Output the [X, Y] coordinate of the center of the cell containing the given text.  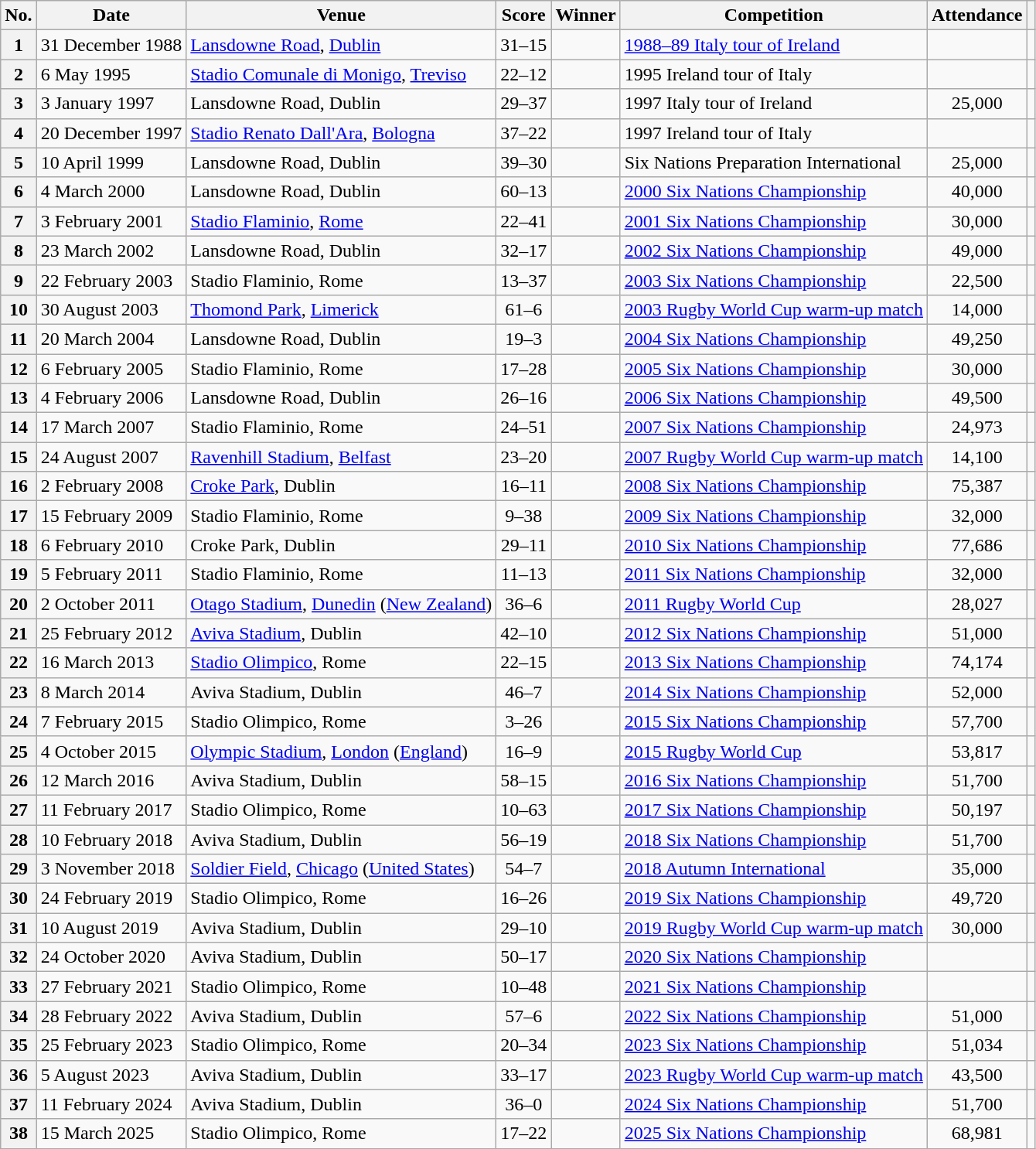
2007 Rugby World Cup warm-up match [773, 457]
12 March 2016 [111, 780]
14,100 [976, 457]
Ravenhill Stadium, Belfast [342, 457]
2015 Six Nations Championship [773, 721]
Olympic Stadium, London (England) [342, 751]
1997 Italy tour of Ireland [773, 104]
Date [111, 15]
22 [19, 663]
17 March 2007 [111, 428]
Venue [342, 15]
4 October 2015 [111, 751]
2001 Six Nations Championship [773, 221]
12 [19, 369]
2003 Rugby World Cup warm-up match [773, 309]
10 [19, 309]
Attendance [976, 15]
49,000 [976, 251]
50,197 [976, 810]
49,250 [976, 339]
29–10 [524, 928]
38 [19, 1134]
16 March 2013 [111, 663]
2 October 2011 [111, 604]
30 August 2003 [111, 309]
61–6 [524, 309]
24–51 [524, 428]
16–11 [524, 486]
29–11 [524, 545]
18 [19, 545]
16 [19, 486]
2014 Six Nations Championship [773, 692]
24 October 2020 [111, 957]
16–26 [524, 898]
21 [19, 633]
5 February 2011 [111, 574]
11 [19, 339]
37–22 [524, 133]
54–7 [524, 869]
8 [19, 251]
2011 Six Nations Championship [773, 574]
1997 Ireland tour of Italy [773, 133]
31 [19, 928]
Soldier Field, Chicago (United States) [342, 869]
29 [19, 869]
58–15 [524, 780]
3 November 2018 [111, 869]
Six Nations Preparation International [773, 162]
14 [19, 428]
1988–89 Italy tour of Ireland [773, 45]
2022 Six Nations Championship [773, 1016]
2020 Six Nations Championship [773, 957]
56–19 [524, 839]
15 February 2009 [111, 516]
74,174 [976, 663]
17–28 [524, 369]
6 February 2010 [111, 545]
42–10 [524, 633]
60–13 [524, 192]
31 December 1988 [111, 45]
57,700 [976, 721]
27 [19, 810]
25 [19, 751]
36–6 [524, 604]
14,000 [976, 309]
43,500 [976, 1075]
2024 Six Nations Championship [773, 1104]
8 March 2014 [111, 692]
2009 Six Nations Championship [773, 516]
Thomond Park, Limerick [342, 309]
Stadio Comunale di Monigo, Treviso [342, 74]
36–0 [524, 1104]
15 March 2025 [111, 1134]
20–34 [524, 1045]
17–22 [524, 1134]
2019 Rugby World Cup warm-up match [773, 928]
2005 Six Nations Championship [773, 369]
22,500 [976, 280]
11–13 [524, 574]
2003 Six Nations Championship [773, 280]
16–9 [524, 751]
40,000 [976, 192]
Otago Stadium, Dunedin (New Zealand) [342, 604]
50–17 [524, 957]
3–26 [524, 721]
23–20 [524, 457]
28,027 [976, 604]
22–15 [524, 663]
Stadio Renato Dall'Ara, Bologna [342, 133]
31–15 [524, 45]
39–30 [524, 162]
No. [19, 15]
10 April 1999 [111, 162]
11 February 2024 [111, 1104]
30 [19, 898]
2007 Six Nations Championship [773, 428]
49,500 [976, 398]
2018 Autumn International [773, 869]
24 February 2019 [111, 898]
35,000 [976, 869]
7 February 2015 [111, 721]
2016 Six Nations Championship [773, 780]
29–37 [524, 104]
20 March 2004 [111, 339]
22–12 [524, 74]
2019 Six Nations Championship [773, 898]
35 [19, 1045]
13 [19, 398]
Winner [586, 15]
36 [19, 1075]
1995 Ireland tour of Italy [773, 74]
17 [19, 516]
10–48 [524, 987]
Score [524, 15]
4 March 2000 [111, 192]
2004 Six Nations Championship [773, 339]
22 February 2003 [111, 280]
2017 Six Nations Championship [773, 810]
53,817 [976, 751]
33 [19, 987]
15 [19, 457]
5 August 2023 [111, 1075]
2015 Rugby World Cup [773, 751]
25 February 2012 [111, 633]
68,981 [976, 1134]
2011 Rugby World Cup [773, 604]
77,686 [976, 545]
2 [19, 74]
6 February 2005 [111, 369]
32–17 [524, 251]
10–63 [524, 810]
28 February 2022 [111, 1016]
34 [19, 1016]
26 [19, 780]
23 [19, 692]
Competition [773, 15]
57–6 [524, 1016]
52,000 [976, 692]
75,387 [976, 486]
11 February 2017 [111, 810]
19–3 [524, 339]
5 [19, 162]
9–38 [524, 516]
2018 Six Nations Championship [773, 839]
33–17 [524, 1075]
24 August 2007 [111, 457]
2 February 2008 [111, 486]
2012 Six Nations Championship [773, 633]
2023 Rugby World Cup warm-up match [773, 1075]
3 January 1997 [111, 104]
10 February 2018 [111, 839]
2013 Six Nations Championship [773, 663]
3 February 2001 [111, 221]
2002 Six Nations Championship [773, 251]
49,720 [976, 898]
6 [19, 192]
28 [19, 839]
2008 Six Nations Championship [773, 486]
46–7 [524, 692]
6 May 1995 [111, 74]
27 February 2021 [111, 987]
10 August 2019 [111, 928]
20 December 1997 [111, 133]
4 [19, 133]
1 [19, 45]
22–41 [524, 221]
7 [19, 221]
19 [19, 574]
51,034 [976, 1045]
20 [19, 604]
2010 Six Nations Championship [773, 545]
2025 Six Nations Championship [773, 1134]
26–16 [524, 398]
37 [19, 1104]
25 February 2023 [111, 1045]
23 March 2002 [111, 251]
13–37 [524, 280]
24,973 [976, 428]
2023 Six Nations Championship [773, 1045]
9 [19, 280]
2006 Six Nations Championship [773, 398]
32 [19, 957]
2021 Six Nations Championship [773, 987]
3 [19, 104]
24 [19, 721]
4 February 2006 [111, 398]
2000 Six Nations Championship [773, 192]
